Scan for the cell matching the given text and deliver its [x, y] coordinate at center. 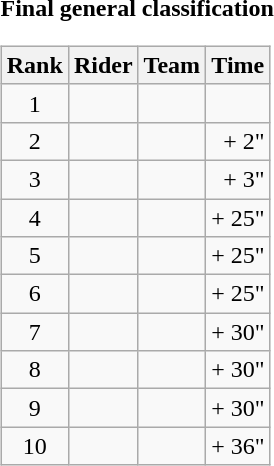
Time [238, 65]
10 [34, 446]
Team [172, 65]
+ 36" [238, 446]
Rider [103, 65]
5 [34, 256]
+ 3" [238, 179]
4 [34, 217]
9 [34, 408]
Rank [34, 65]
7 [34, 332]
8 [34, 370]
+ 2" [238, 141]
1 [34, 103]
3 [34, 179]
6 [34, 294]
2 [34, 141]
